Determine the (x, y) coordinate at the center of the cell enclosing the given text.  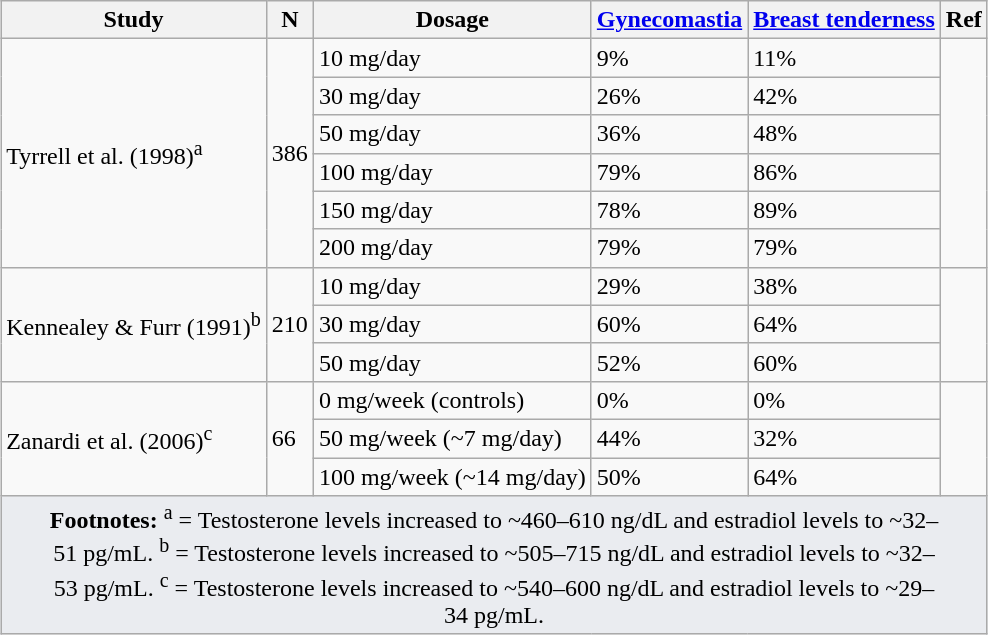
66 (290, 438)
386 (290, 153)
Ref (964, 20)
100 mg/week (~14 mg/day) (452, 477)
N (290, 20)
50% (669, 477)
78% (669, 210)
Gynecomastia (669, 20)
Tyrrell et al. (1998)a (134, 153)
200 mg/day (452, 248)
Study (134, 20)
42% (844, 96)
150 mg/day (452, 210)
89% (844, 210)
26% (669, 96)
29% (669, 286)
44% (669, 438)
48% (844, 134)
Breast tenderness (844, 20)
32% (844, 438)
0 mg/week (controls) (452, 400)
50 mg/week (~7 mg/day) (452, 438)
Dosage (452, 20)
210 (290, 324)
100 mg/day (452, 172)
Kennealey & Furr (1991)b (134, 324)
9% (669, 58)
52% (669, 362)
38% (844, 286)
Zanardi et al. (2006)c (134, 438)
36% (669, 134)
11% (844, 58)
86% (844, 172)
